For the text-containing cell, return its midpoint in [X, Y] coordinate format. 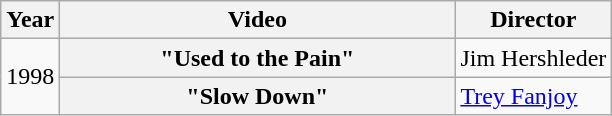
1998 [30, 77]
Trey Fanjoy [534, 96]
Director [534, 20]
"Used to the Pain" [258, 58]
Year [30, 20]
Video [258, 20]
"Slow Down" [258, 96]
Jim Hershleder [534, 58]
